Locate the cell with the specified text and output its [x, y] center coordinate. 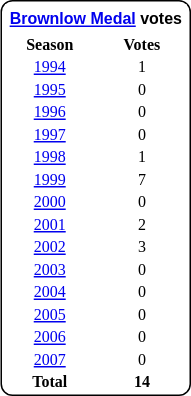
3 [142, 247]
1995 [50, 90]
2 [142, 224]
2004 [50, 292]
2001 [50, 224]
1998 [50, 157]
1996 [50, 112]
Brownlow Medal votes [96, 18]
2000 [50, 202]
2003 [50, 270]
Votes [142, 44]
Season [50, 44]
1997 [50, 134]
1999 [50, 180]
2006 [50, 337]
2007 [50, 360]
7 [142, 180]
Total [50, 382]
2002 [50, 247]
1994 [50, 67]
14 [142, 382]
2005 [50, 314]
